Scan for the cell matching the given text and deliver its (X, Y) coordinate at center. 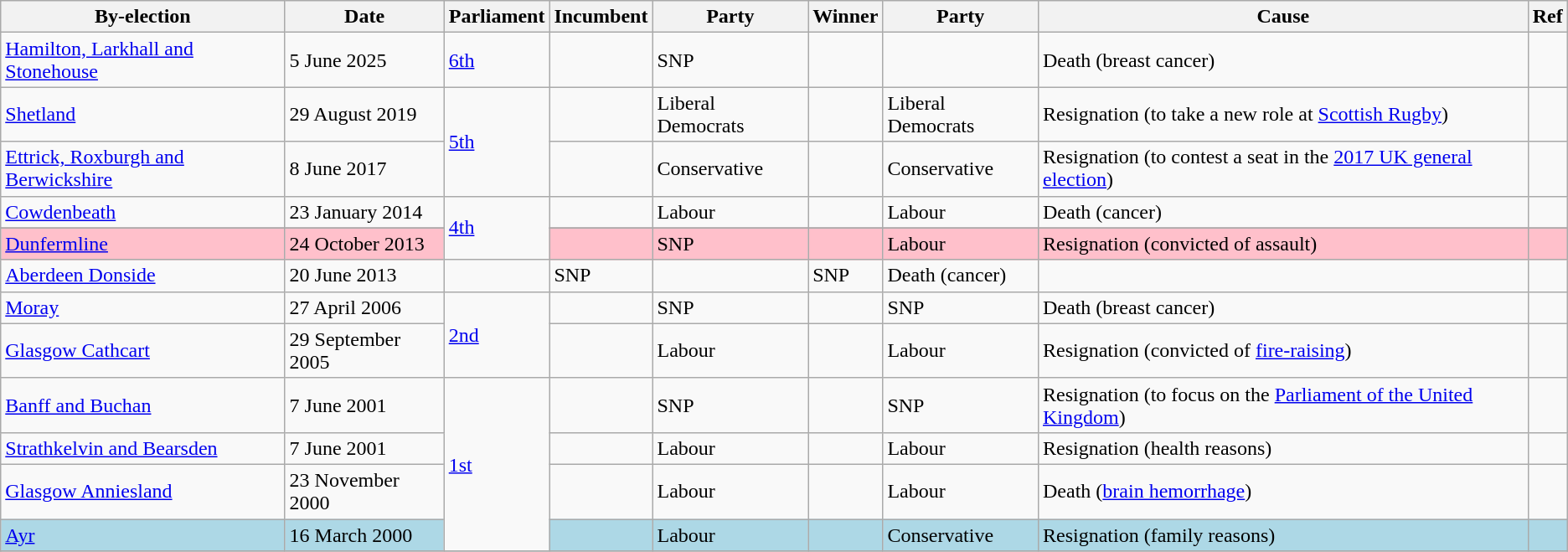
Date (364, 17)
23 January 2014 (364, 212)
Resignation (health reasons) (1283, 448)
Ref (1548, 17)
Parliament (497, 17)
Cowdenbeath (142, 212)
Resignation (to take a new role at Scottish Rugby) (1283, 114)
20 June 2013 (364, 276)
Aberdeen Donside (142, 276)
Death (brain hemorrhage) (1283, 491)
Winner (846, 17)
Shetland (142, 114)
6th (497, 60)
Incumbent (601, 17)
Strathkelvin and Bearsden (142, 448)
Glasgow Anniesland (142, 491)
29 September 2005 (364, 350)
Resignation (to focus on the Parliament of the United Kingdom) (1283, 405)
16 March 2000 (364, 535)
Moray (142, 307)
Dunfermline (142, 244)
Cause (1283, 17)
Glasgow Cathcart (142, 350)
Ayr (142, 535)
27 April 2006 (364, 307)
29 August 2019 (364, 114)
Ettrick, Roxburgh and Berwickshire (142, 169)
4th (497, 228)
Resignation (convicted of assault) (1283, 244)
Resignation (family reasons) (1283, 535)
Hamilton, Larkhall and Stonehouse (142, 60)
1st (497, 464)
24 October 2013 (364, 244)
5 June 2025 (364, 60)
Resignation (convicted of fire-raising) (1283, 350)
2nd (497, 335)
Banff and Buchan (142, 405)
23 November 2000 (364, 491)
Resignation (to contest a seat in the 2017 UK general election) (1283, 169)
By-election (142, 17)
5th (497, 142)
8 June 2017 (364, 169)
